Locate the cell with the specified text and output its [X, Y] center coordinate. 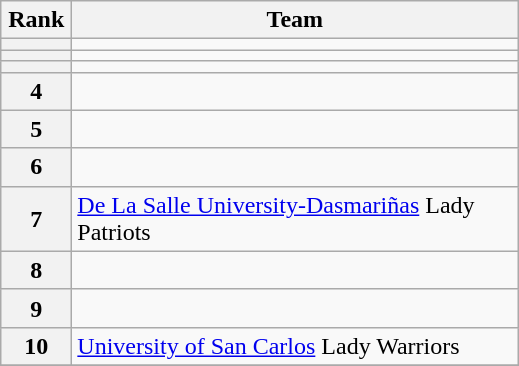
7 [36, 218]
4 [36, 91]
Team [295, 20]
10 [36, 346]
De La Salle University-Dasmariñas Lady Patriots [295, 218]
6 [36, 167]
8 [36, 270]
9 [36, 308]
5 [36, 129]
Rank [36, 20]
University of San Carlos Lady Warriors [295, 346]
